Identify which cell holds the provided text, then report its [x, y] central coordinate. 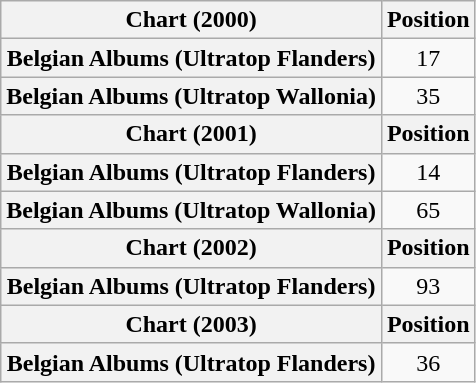
17 [428, 58]
35 [428, 96]
Chart (2002) [192, 248]
65 [428, 210]
Chart (2003) [192, 324]
Chart (2000) [192, 20]
14 [428, 172]
36 [428, 362]
Chart (2001) [192, 134]
93 [428, 286]
